Capture the cell that displays the provided text and extract its (x, y) central coordinate. 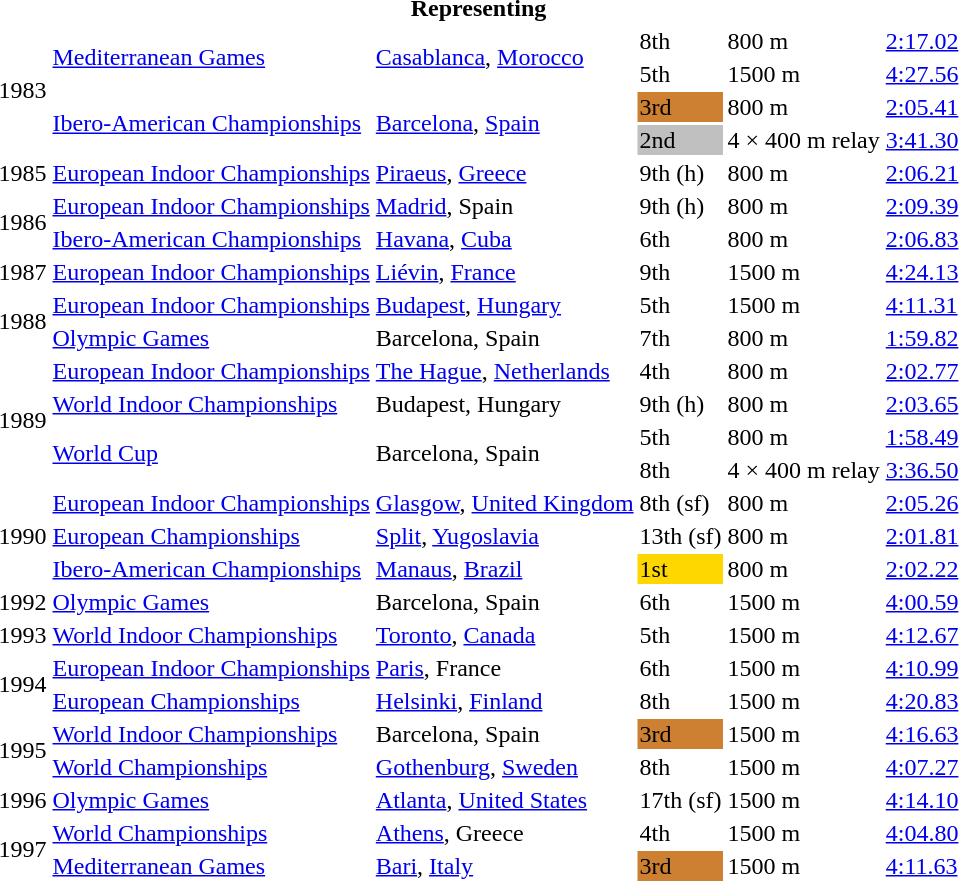
Bari, Italy (504, 866)
Glasgow, United Kingdom (504, 503)
9th (680, 272)
8th (sf) (680, 503)
2nd (680, 140)
Manaus, Brazil (504, 569)
Madrid, Spain (504, 206)
7th (680, 338)
Paris, France (504, 668)
Helsinki, Finland (504, 701)
Athens, Greece (504, 833)
Gothenburg, Sweden (504, 767)
Liévin, France (504, 272)
The Hague, Netherlands (504, 371)
Havana, Cuba (504, 239)
Casablanca, Morocco (504, 58)
Atlanta, United States (504, 800)
Piraeus, Greece (504, 173)
Split, Yugoslavia (504, 536)
1st (680, 569)
Toronto, Canada (504, 635)
17th (sf) (680, 800)
13th (sf) (680, 536)
World Cup (211, 454)
